From the cell containing the given text, extract its center point as (X, Y) coordinate. 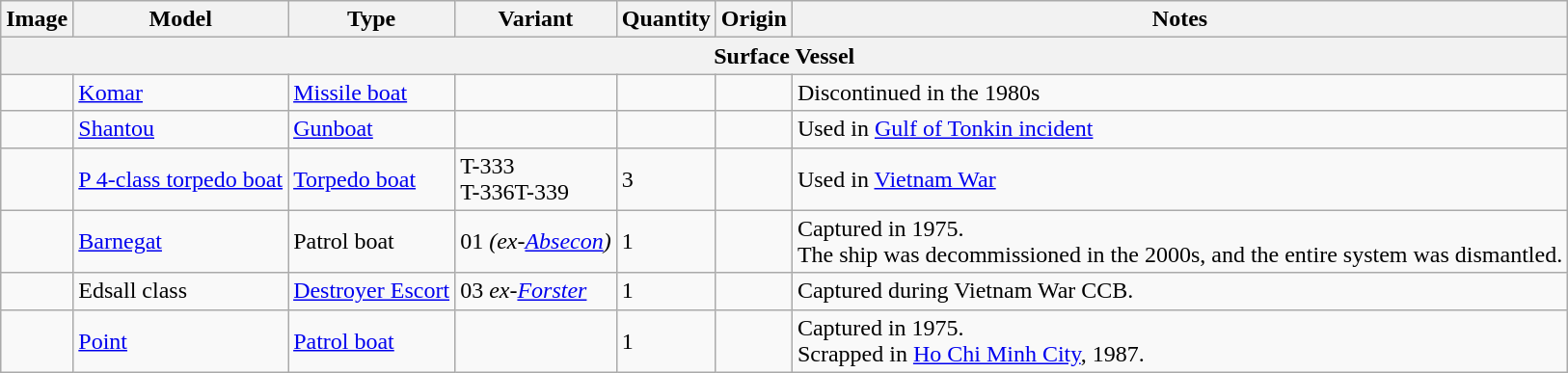
01 (ex-Absecon) (536, 241)
Quantity (665, 19)
Discontinued in the 1980s (1179, 93)
Captured during Vietnam War CCB. (1179, 291)
Torpedo boat (372, 179)
Used in Vietnam War (1179, 179)
Origin (754, 19)
Komar (181, 93)
Captured in 1975.Scrapped in Ho Chi Minh City, 1987. (1179, 341)
3 (665, 179)
Gunboat (372, 129)
Shantou (181, 129)
03 ex-Forster (536, 291)
Surface Vessel (785, 56)
Point (181, 341)
Model (181, 19)
Destroyer Escort (372, 291)
Edsall class (181, 291)
P 4-class torpedo boat (181, 179)
T-333T-336T-339 (536, 179)
Barnegat (181, 241)
Type (372, 19)
Variant (536, 19)
Used in Gulf of Tonkin incident (1179, 129)
Captured in 1975.The ship was decommissioned in the 2000s, and the entire system was dismantled. (1179, 241)
Notes (1179, 19)
Missile boat (372, 93)
Image (37, 19)
